From the cell containing the given text, extract its center point as (x, y) coordinate. 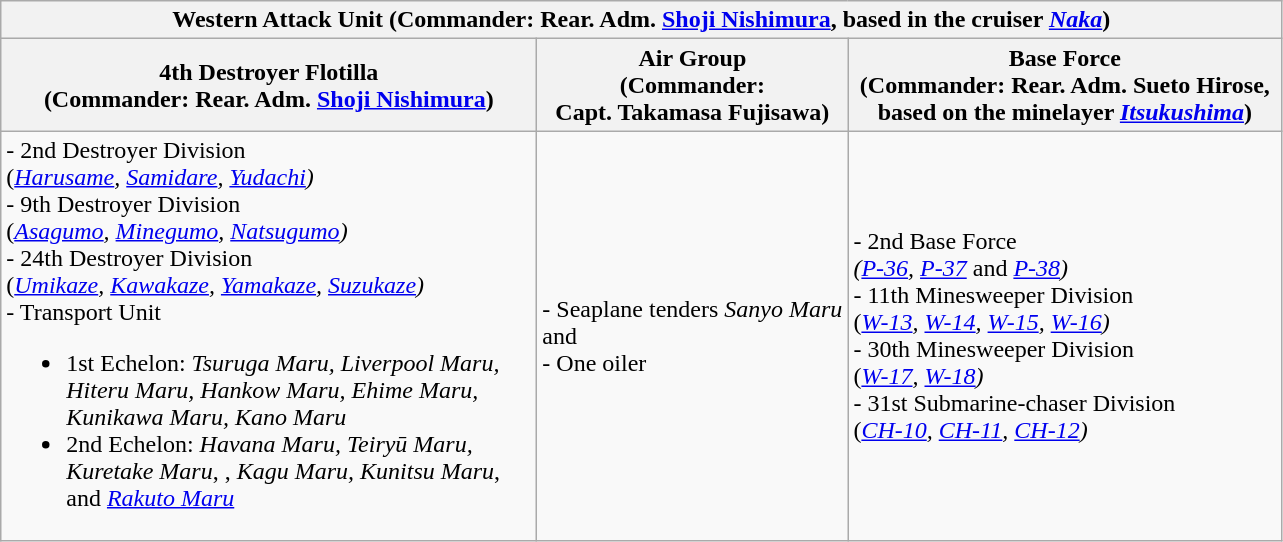
Air Group(Commander:Capt. Takamasa Fujisawa) (692, 85)
4th Destroyer Flotilla(Commander: Rear. Adm. Shoji Nishimura) (269, 85)
Base Force(Commander: Rear. Adm. Sueto Hirose,based on the minelayer Itsukushima) (1065, 85)
Western Attack Unit (Commander: Rear. Adm. Shoji Nishimura, based in the cruiser Naka) (642, 20)
- Seaplane tenders Sanyo Maru and - One oiler (692, 336)
